For the text-containing cell, return its midpoint in (x, y) coordinate format. 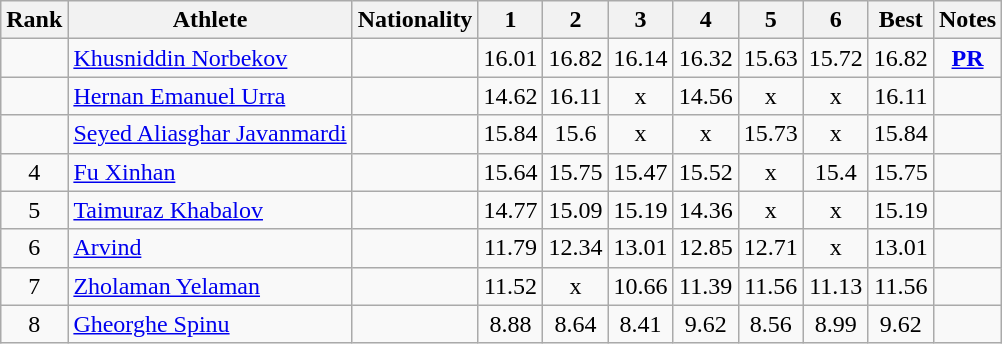
15.6 (576, 134)
Gheorghe Spinu (210, 324)
Zholaman Yelaman (210, 286)
Fu Xinhan (210, 172)
Rank (34, 20)
11.13 (836, 286)
7 (34, 286)
15.63 (770, 58)
15.52 (706, 172)
11.52 (510, 286)
15.72 (836, 58)
PR (967, 58)
12.34 (576, 248)
10.66 (640, 286)
12.71 (770, 248)
11.39 (706, 286)
8.88 (510, 324)
11.79 (510, 248)
14.62 (510, 96)
15.73 (770, 134)
15.64 (510, 172)
14.77 (510, 210)
12.85 (706, 248)
16.14 (640, 58)
8.64 (576, 324)
Nationality (415, 20)
14.56 (706, 96)
1 (510, 20)
16.01 (510, 58)
Hernan Emanuel Urra (210, 96)
3 (640, 20)
8 (34, 324)
Arvind (210, 248)
16.32 (706, 58)
Khusniddin Norbekov (210, 58)
8.99 (836, 324)
15.09 (576, 210)
8.56 (770, 324)
Notes (967, 20)
15.4 (836, 172)
Seyed Aliasghar Javanmardi (210, 134)
14.36 (706, 210)
2 (576, 20)
Taimuraz Khabalov (210, 210)
15.47 (640, 172)
8.41 (640, 324)
Athlete (210, 20)
Best (900, 20)
